Pinpoint the cell where the given text exists, returning its [x, y] midpoint coordinate. 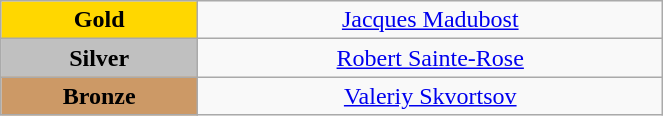
Jacques Madubost [430, 20]
Bronze [100, 96]
Robert Sainte-Rose [430, 58]
Valeriy Skvortsov [430, 96]
Silver [100, 58]
Gold [100, 20]
